Return (X, Y) of the center of cell containing provided text 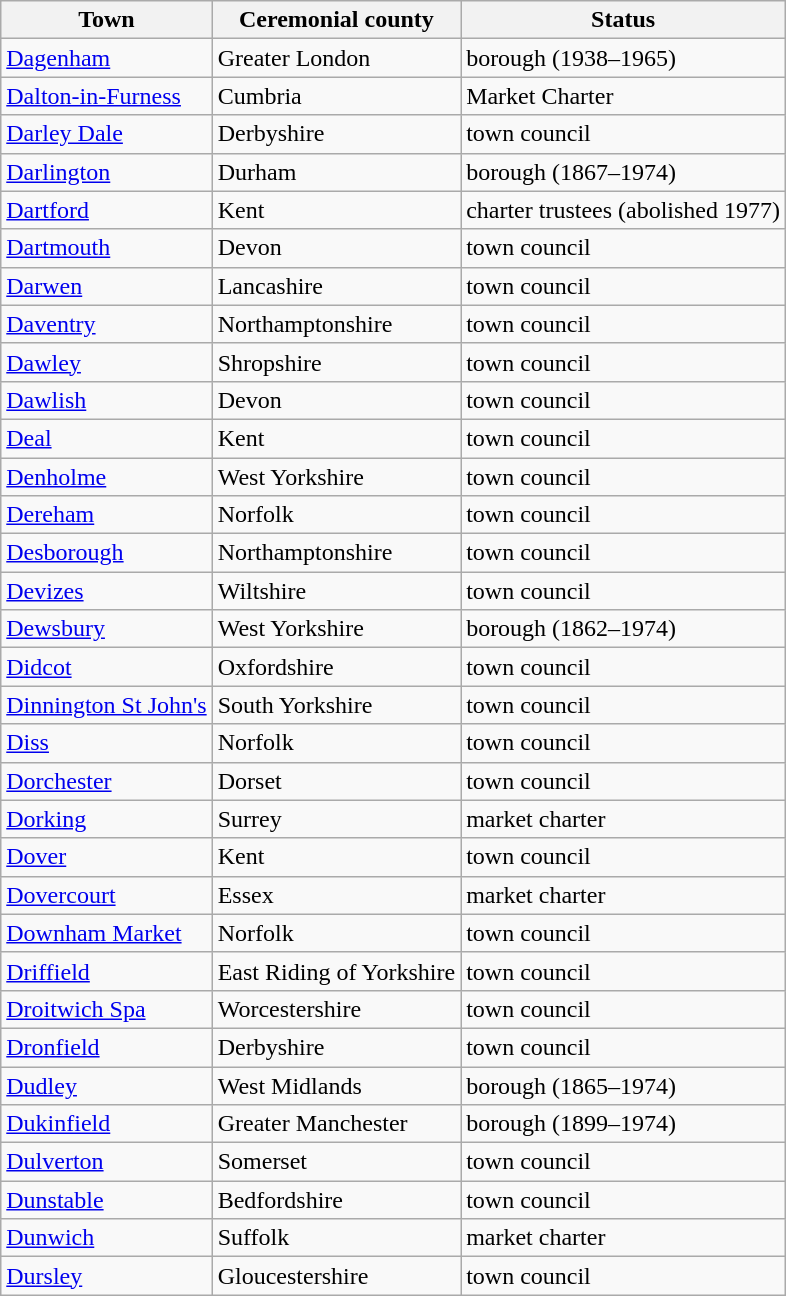
Dronfield (106, 1047)
Dovercourt (106, 895)
Ceremonial county (336, 20)
Dartmouth (106, 248)
borough (1899–1974) (624, 1124)
Oxfordshire (336, 667)
Downham Market (106, 933)
Dover (106, 857)
Market Charter (624, 96)
Worcestershire (336, 1009)
Dartford (106, 210)
Droitwich Spa (106, 1009)
Cumbria (336, 96)
Shropshire (336, 362)
Denholme (106, 477)
Darlington (106, 172)
Wiltshire (336, 591)
Suffolk (336, 1238)
Bedfordshire (336, 1200)
Gloucestershire (336, 1276)
Darwen (106, 286)
South Yorkshire (336, 705)
borough (1867–1974) (624, 172)
Diss (106, 743)
East Riding of Yorkshire (336, 971)
Greater London (336, 58)
borough (1938–1965) (624, 58)
Greater Manchester (336, 1124)
borough (1862–1974) (624, 629)
Didcot (106, 667)
Dukinfield (106, 1124)
Dorset (336, 781)
Dagenham (106, 58)
Durham (336, 172)
Dulverton (106, 1162)
charter trustees (abolished 1977) (624, 210)
Deal (106, 438)
Essex (336, 895)
Dunstable (106, 1200)
Dursley (106, 1276)
Dorking (106, 819)
Daventry (106, 324)
Dudley (106, 1085)
borough (1865–1974) (624, 1085)
Dawlish (106, 400)
Somerset (336, 1162)
Darley Dale (106, 134)
Dinnington St John's (106, 705)
Town (106, 20)
West Midlands (336, 1085)
Dewsbury (106, 629)
Dereham (106, 515)
Lancashire (336, 286)
Devizes (106, 591)
Status (624, 20)
Dawley (106, 362)
Desborough (106, 553)
Driffield (106, 971)
Surrey (336, 819)
Dorchester (106, 781)
Dalton-in-Furness (106, 96)
Dunwich (106, 1238)
